Pinpoint the cell where the given text exists, returning its [X, Y] midpoint coordinate. 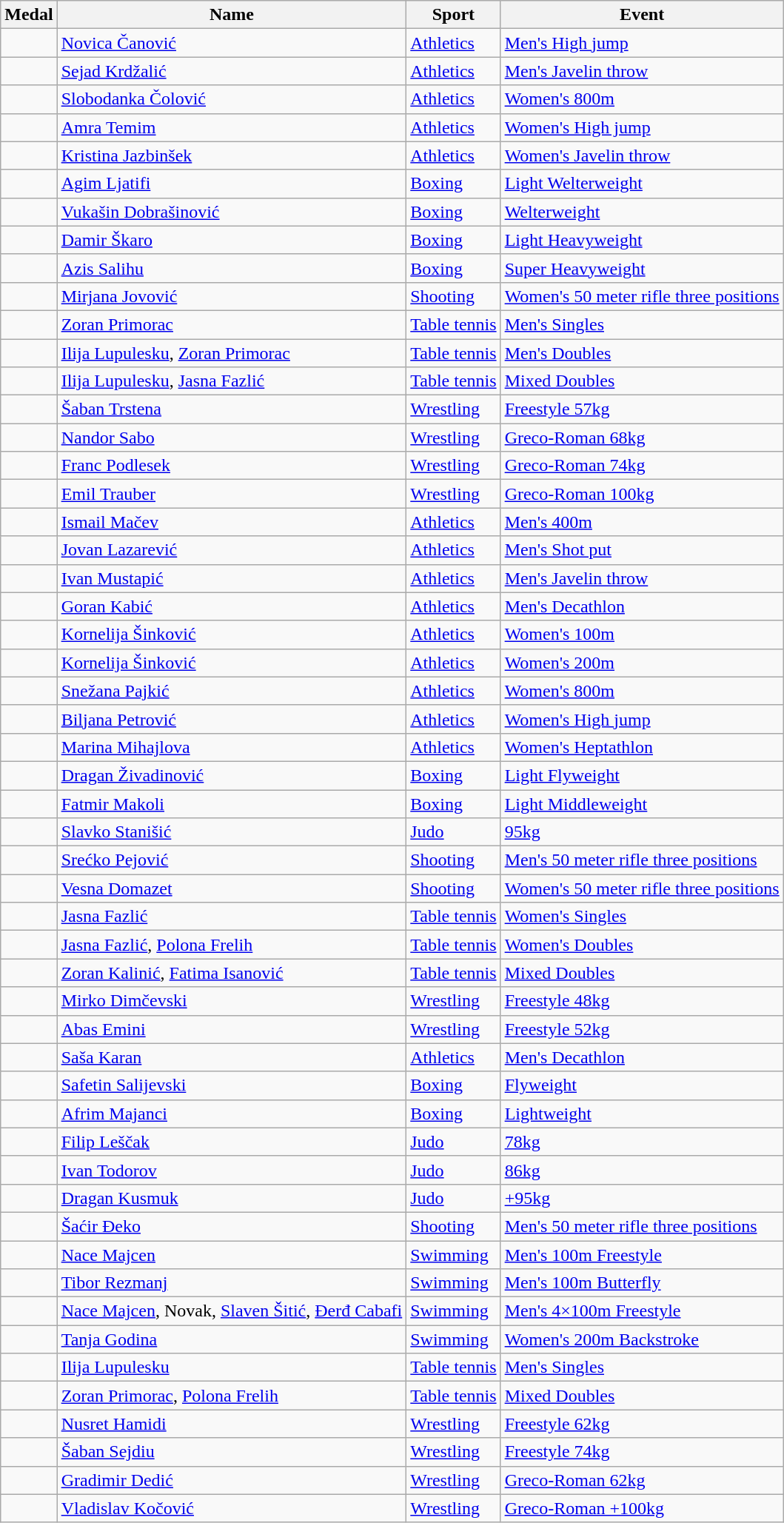
Afrim Majanci [232, 1114]
Azis Salihu [232, 268]
+95kg [642, 1198]
Agim Ljatifi [232, 184]
Emil Trauber [232, 494]
Men's 100m Freestyle [642, 1255]
Ilija Lupulesku, Zoran Primorac [232, 353]
Flyweight [642, 1085]
Greco-Roman +100kg [642, 1508]
Light Flyweight [642, 775]
Safetin Salijevski [232, 1085]
Kristina Jazbinšek [232, 155]
Freestyle 52kg [642, 1029]
Nace Majcen [232, 1255]
Vukašin Dobrašinović [232, 212]
Greco-Roman 68kg [642, 438]
86kg [642, 1170]
Tanja Godina [232, 1339]
Freestyle 74kg [642, 1452]
Ilija Lupulesku [232, 1368]
Greco-Roman 74kg [642, 466]
Snežana Pajkić [232, 691]
Freestyle 62kg [642, 1424]
Slavko Stanišić [232, 832]
Greco-Roman 62kg [642, 1480]
Women's 200m [642, 663]
Dragan Živadinović [232, 775]
95kg [642, 832]
Ismail Mačev [232, 522]
Super Heavyweight [642, 268]
Ivan Todorov [232, 1170]
Light Heavyweight [642, 240]
Event [642, 15]
Men's High jump [642, 43]
Srećko Pejović [232, 860]
Medal [29, 15]
Jovan Lazarević [232, 550]
Tibor Rezmanj [232, 1283]
Mirjana Jovović [232, 296]
Goran Kabić [232, 606]
Name [232, 15]
Sport [453, 15]
Freestyle 48kg [642, 1001]
Light Welterweight [642, 184]
Light Middleweight [642, 803]
Vladislav Kočović [232, 1508]
Women's Singles [642, 917]
Fatmir Makoli [232, 803]
Women's 200m Backstroke [642, 1339]
Nandor Sabo [232, 438]
Ilija Lupulesku, Jasna Fazlić [232, 381]
Men's 400m [642, 522]
Vesna Domazet [232, 888]
Marina Mihajlova [232, 747]
Ivan Mustapić [232, 578]
78kg [642, 1142]
Zoran Kalinić, Fatima Isanović [232, 973]
Gradimir Dedić [232, 1480]
Abas Emini [232, 1029]
Jasna Fazlić, Polona Frelih [232, 945]
Biljana Petrović [232, 719]
Welterweight [642, 212]
Šaćir Đeko [232, 1226]
Nace Majcen, Novak, Slaven Šitić, Đerđ Cabafi [232, 1311]
Damir Škaro [232, 240]
Freestyle 57kg [642, 409]
Jasna Fazlić [232, 917]
Men's 4×100m Freestyle [642, 1311]
Men's Shot put [642, 550]
Šaban Trstena [232, 409]
Zoran Primorac [232, 324]
Nusret Hamidi [232, 1424]
Greco-Roman 100kg [642, 494]
Mirko Dimčevski [232, 1001]
Men's Doubles [642, 353]
Women's 100m [642, 635]
Lightweight [642, 1114]
Dragan Kusmuk [232, 1198]
Franc Podlesek [232, 466]
Šaban Sejdiu [232, 1452]
Filip Leščak [232, 1142]
Women's Javelin throw [642, 155]
Women's Heptathlon [642, 747]
Amra Temim [232, 127]
Men's 100m Butterfly [642, 1283]
Women's Doubles [642, 945]
Zoran Primorac, Polona Frelih [232, 1396]
Sejad Krdžalić [232, 71]
Novica Čanović [232, 43]
Saša Karan [232, 1057]
Slobodanka Čolović [232, 99]
